Find where the given text appears and provide that cell's center as [X, Y] coordinate. 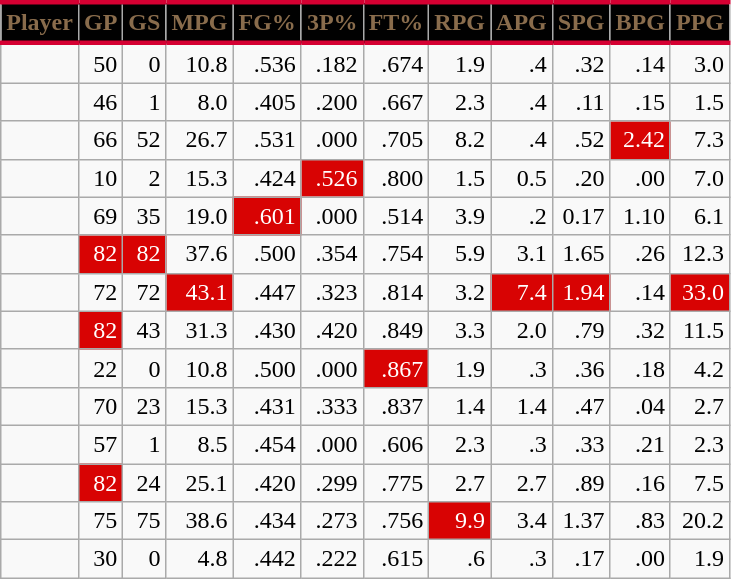
23 [144, 406]
.434 [267, 521]
.47 [581, 406]
.814 [396, 292]
.430 [267, 330]
66 [100, 140]
.26 [640, 254]
.354 [332, 254]
.431 [267, 406]
4.8 [200, 559]
8.5 [200, 444]
9.9 [460, 521]
MPG [200, 22]
.333 [332, 406]
.182 [332, 63]
2 [144, 178]
.52 [581, 140]
.405 [267, 102]
.200 [332, 102]
.33 [581, 444]
5.9 [460, 254]
.601 [267, 216]
8.0 [200, 102]
1.37 [581, 521]
FT% [396, 22]
11.5 [700, 330]
.615 [396, 559]
.837 [396, 406]
RPG [460, 22]
BPG [640, 22]
43 [144, 330]
25.1 [200, 483]
.36 [581, 368]
6.1 [700, 216]
4.2 [700, 368]
FG% [267, 22]
.89 [581, 483]
38.6 [200, 521]
.526 [332, 178]
10 [100, 178]
PPG [700, 22]
1.94 [581, 292]
2.0 [522, 330]
.273 [332, 521]
3.9 [460, 216]
26.7 [200, 140]
43.1 [200, 292]
0.5 [522, 178]
.754 [396, 254]
GS [144, 22]
22 [100, 368]
.606 [396, 444]
.83 [640, 521]
24 [144, 483]
.536 [267, 63]
33.0 [700, 292]
8.2 [460, 140]
3P% [332, 22]
.424 [267, 178]
Player [40, 22]
.849 [396, 330]
SPG [581, 22]
.79 [581, 330]
.17 [581, 559]
.667 [396, 102]
0.17 [581, 216]
7.3 [700, 140]
.705 [396, 140]
52 [144, 140]
.756 [396, 521]
50 [100, 63]
3.4 [522, 521]
7.0 [700, 178]
.20 [581, 178]
1.65 [581, 254]
70 [100, 406]
3.3 [460, 330]
.04 [640, 406]
.442 [267, 559]
.531 [267, 140]
12.3 [700, 254]
35 [144, 216]
.674 [396, 63]
.2 [522, 216]
7.5 [700, 483]
GP [100, 22]
.514 [396, 216]
3.1 [522, 254]
57 [100, 444]
.800 [396, 178]
.775 [396, 483]
APG [522, 22]
.447 [267, 292]
.299 [332, 483]
19.0 [200, 216]
2.42 [640, 140]
20.2 [700, 521]
1.10 [640, 216]
46 [100, 102]
3.2 [460, 292]
.16 [640, 483]
.867 [396, 368]
37.6 [200, 254]
31.3 [200, 330]
.222 [332, 559]
.11 [581, 102]
.15 [640, 102]
.323 [332, 292]
3.0 [700, 63]
.21 [640, 444]
30 [100, 559]
.6 [460, 559]
.454 [267, 444]
7.4 [522, 292]
69 [100, 216]
.18 [640, 368]
